Provide the [x, y] coordinate of the cell's center where the given text is located.  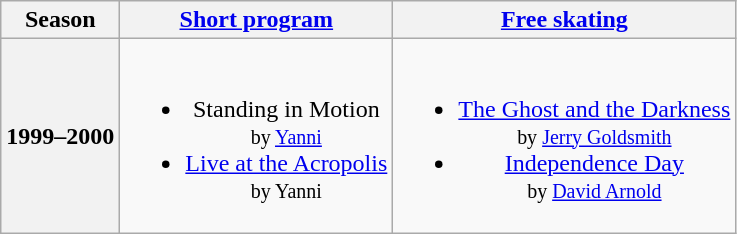
Standing in Motion by Yanni Live at the Acropolis by Yanni [256, 136]
Season [60, 20]
Free skating [564, 20]
The Ghost and the Darkness by Jerry Goldsmith Independence Day by David Arnold [564, 136]
1999–2000 [60, 136]
Short program [256, 20]
